Search for the cell housing the specified text and yield its [x, y] center coordinate. 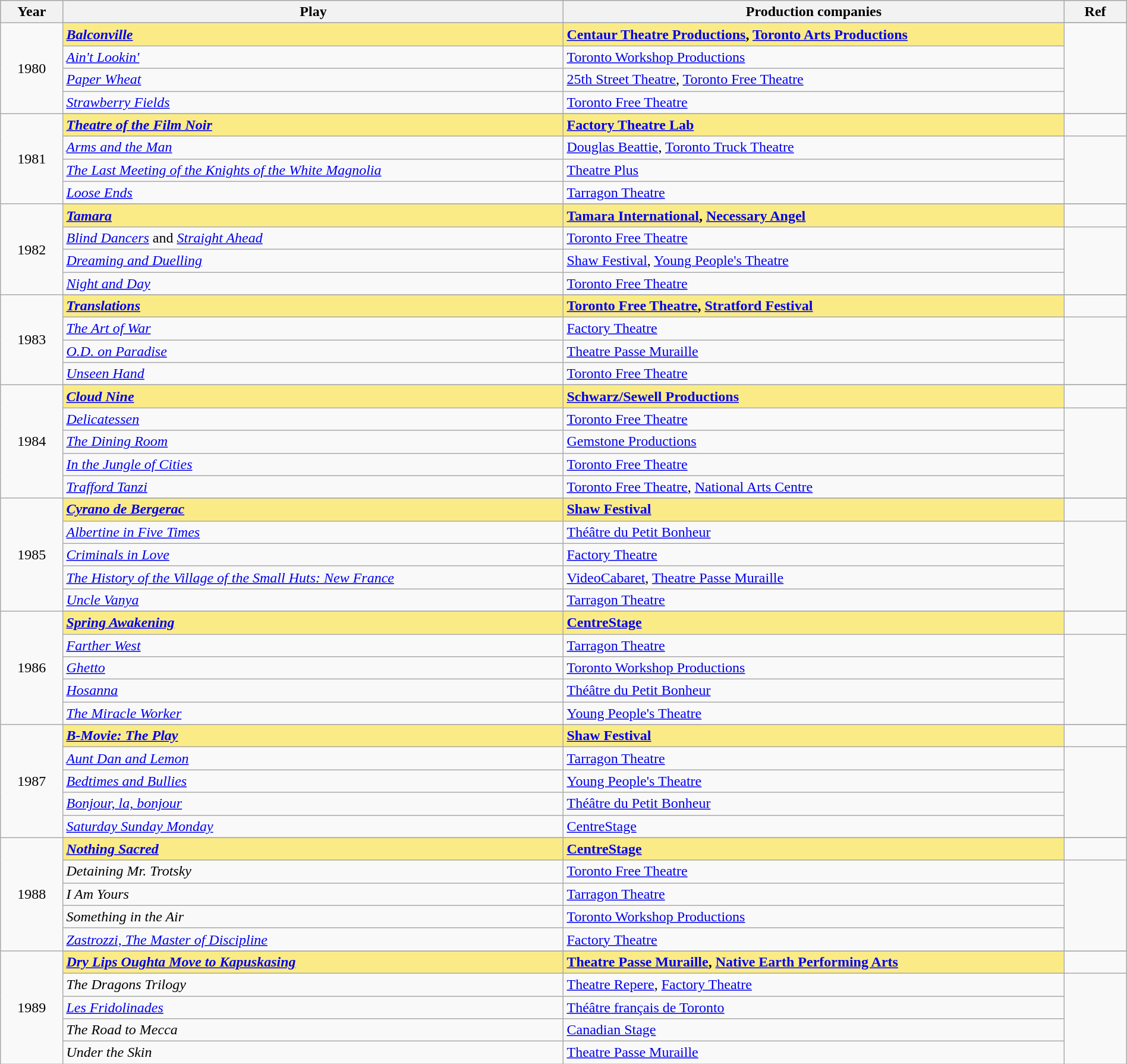
Theatre Plus [814, 170]
Théâtre français de Toronto [814, 1008]
Theatre Repere, Factory Theatre [814, 984]
1987 [32, 781]
Bedtimes and Bullies [313, 781]
Criminals in Love [313, 555]
Farther West [313, 645]
1989 [32, 1007]
Delicatessen [313, 419]
Factory Theatre Lab [814, 125]
Centaur Theatre Productions, Toronto Arts Productions [814, 34]
Ref [1095, 12]
Loose Ends [313, 193]
The Art of War [313, 329]
The Dining Room [313, 442]
Gemstone Productions [814, 442]
Douglas Beattie, Toronto Truck Theatre [814, 147]
1988 [32, 894]
Spring Awakening [313, 622]
Balconville [313, 34]
The History of the Village of the Small Huts: New France [313, 577]
1980 [32, 68]
Aunt Dan and Lemon [313, 758]
1986 [32, 668]
Under the Skin [313, 1053]
Ain't Lookin' [313, 57]
Nothing Sacred [313, 849]
Trafford Tanzi [313, 487]
B-Movie: The Play [313, 736]
Hosanna [313, 691]
Saturday Sunday Monday [313, 826]
Shaw Festival, Young People's Theatre [814, 260]
Translations [313, 306]
Year [32, 12]
Theatre of the Film Noir [313, 125]
The Dragons Trilogy [313, 984]
Tamara International, Necessary Angel [814, 215]
Blind Dancers and Straight Ahead [313, 238]
Theatre Passe Muraille, Native Earth Performing Arts [814, 962]
VideoCabaret, Theatre Passe Muraille [814, 577]
25th Street Theatre, Toronto Free Theatre [814, 80]
Zastrozzi, The Master of Discipline [313, 939]
Unseen Hand [313, 374]
The Last Meeting of the Knights of the White Magnolia [313, 170]
Cyrano de Bergerac [313, 509]
Albertine in Five Times [313, 532]
O.D. on Paradise [313, 351]
Strawberry Fields [313, 102]
Dreaming and Duelling [313, 260]
Play [313, 12]
Uncle Vanya [313, 600]
The Miracle Worker [313, 713]
Cloud Nine [313, 396]
I Am Yours [313, 894]
Schwarz/Sewell Productions [814, 396]
Production companies [814, 12]
Arms and the Man [313, 147]
Dry Lips Oughta Move to Kapuskasing [313, 962]
The Road to Mecca [313, 1030]
Paper Wheat [313, 80]
1985 [32, 555]
Toronto Free Theatre, Stratford Festival [814, 306]
1983 [32, 340]
Bonjour, la, bonjour [313, 804]
Tamara [313, 215]
Toronto Free Theatre, National Arts Centre [814, 487]
1981 [32, 159]
1984 [32, 442]
Canadian Stage [814, 1030]
Les Fridolinades [313, 1008]
Night and Day [313, 284]
Detaining Mr. Trotsky [313, 871]
Something in the Air [313, 917]
1982 [32, 249]
Ghetto [313, 668]
In the Jungle of Cities [313, 464]
